Pinpoint the cell where the given text exists, returning its [x, y] midpoint coordinate. 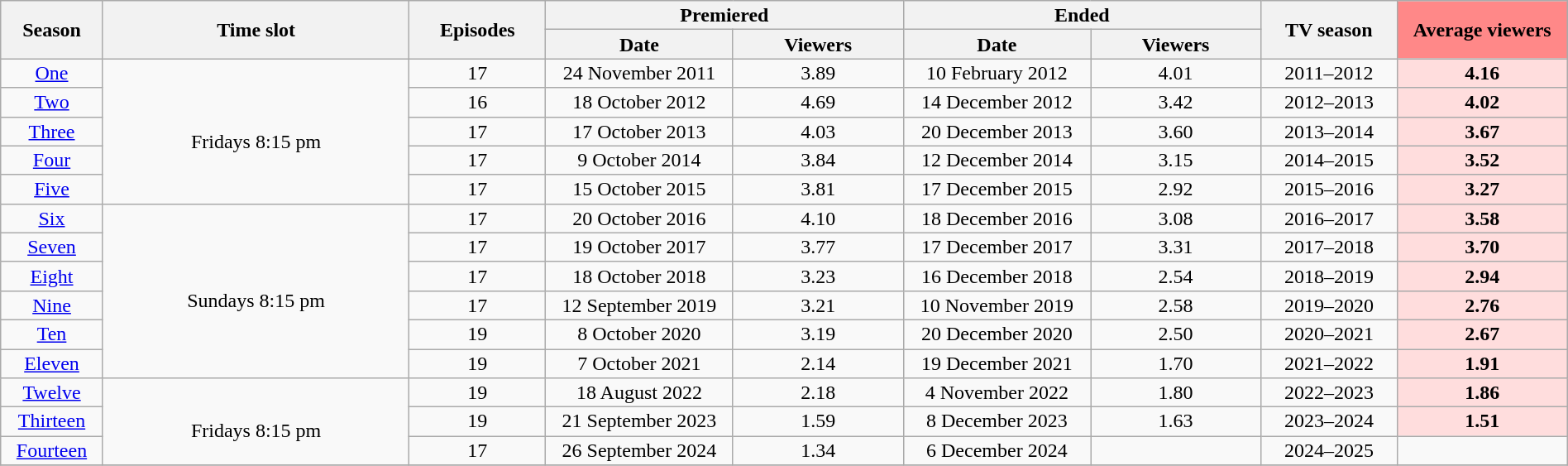
2017–2018 [1330, 247]
4.10 [818, 219]
2.67 [1482, 334]
Two [52, 103]
3.52 [1482, 161]
3.42 [1176, 103]
Premiered [724, 15]
1.91 [1482, 364]
19 October 2017 [639, 247]
16 [478, 103]
1.70 [1176, 364]
2.14 [818, 364]
8 December 2023 [997, 422]
17 October 2013 [639, 131]
18 October 2018 [639, 276]
2.92 [1176, 189]
4.02 [1482, 103]
17 December 2017 [997, 247]
2011–2012 [1330, 73]
20 December 2013 [997, 131]
4.01 [1176, 73]
12 December 2014 [997, 161]
21 September 2023 [639, 422]
Ten [52, 334]
Three [52, 131]
Nine [52, 305]
2023–2024 [1330, 422]
2012–2013 [1330, 103]
Season [52, 30]
Thirteen [52, 422]
3.08 [1176, 219]
26 September 2024 [639, 450]
1.59 [818, 422]
Episodes [478, 30]
2.18 [818, 392]
2.58 [1176, 305]
3.58 [1482, 219]
2.54 [1176, 276]
18 December 2016 [997, 219]
1.86 [1482, 392]
3.31 [1176, 247]
2020–2021 [1330, 334]
3.70 [1482, 247]
3.89 [818, 73]
3.77 [818, 247]
Sundays 8:15 pm [256, 291]
2022–2023 [1330, 392]
Average viewers [1482, 30]
24 November 2011 [639, 73]
Seven [52, 247]
19 December 2021 [997, 364]
4.16 [1482, 73]
4.69 [818, 103]
2015–2016 [1330, 189]
2016–2017 [1330, 219]
Five [52, 189]
3.21 [818, 305]
16 December 2018 [997, 276]
3.15 [1176, 161]
3.19 [818, 334]
Four [52, 161]
Time slot [256, 30]
2.76 [1482, 305]
One [52, 73]
18 August 2022 [639, 392]
2013–2014 [1330, 131]
6 December 2024 [997, 450]
14 December 2012 [997, 103]
12 September 2019 [639, 305]
2.50 [1176, 334]
Eleven [52, 364]
8 October 2020 [639, 334]
1.51 [1482, 422]
3.81 [818, 189]
9 October 2014 [639, 161]
3.23 [818, 276]
3.27 [1482, 189]
Ended [1082, 15]
1.63 [1176, 422]
TV season [1330, 30]
7 October 2021 [639, 364]
10 February 2012 [997, 73]
1.80 [1176, 392]
2019–2020 [1330, 305]
2024–2025 [1330, 450]
2021–2022 [1330, 364]
2018–2019 [1330, 276]
20 October 2016 [639, 219]
15 October 2015 [639, 189]
18 October 2012 [639, 103]
3.67 [1482, 131]
Fourteen [52, 450]
Eight [52, 276]
2014–2015 [1330, 161]
20 December 2020 [997, 334]
Twelve [52, 392]
17 December 2015 [997, 189]
4.03 [818, 131]
3.84 [818, 161]
1.34 [818, 450]
Six [52, 219]
2.94 [1482, 276]
10 November 2019 [997, 305]
3.60 [1176, 131]
4 November 2022 [997, 392]
